Search for the cell housing the specified text and yield its (X, Y) center coordinate. 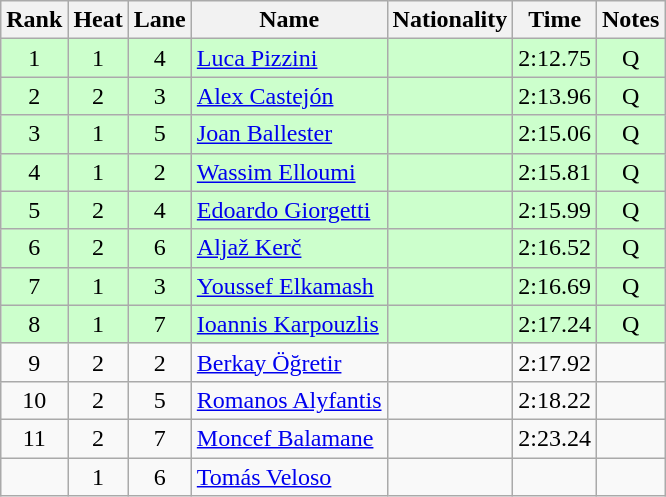
Heat (98, 20)
Berkay Öğretir (289, 362)
2:13.96 (555, 96)
Nationality (450, 20)
Youssef Elkamash (289, 286)
Wassim Elloumi (289, 172)
8 (34, 324)
Joan Ballester (289, 134)
2:16.69 (555, 286)
2:15.99 (555, 210)
2:17.24 (555, 324)
Lane (160, 20)
Romanos Alyfantis (289, 400)
Name (289, 20)
Notes (631, 20)
11 (34, 438)
9 (34, 362)
2:18.22 (555, 400)
Aljaž Kerč (289, 248)
2:17.92 (555, 362)
2:15.81 (555, 172)
2:16.52 (555, 248)
Moncef Balamane (289, 438)
Rank (34, 20)
Luca Pizzini (289, 58)
Edoardo Giorgetti (289, 210)
2:23.24 (555, 438)
Ioannis Karpouzlis (289, 324)
Tomás Veloso (289, 477)
2:15.06 (555, 134)
Time (555, 20)
10 (34, 400)
Alex Castejón (289, 96)
2:12.75 (555, 58)
